From the cell containing the given text, extract its center point as (x, y) coordinate. 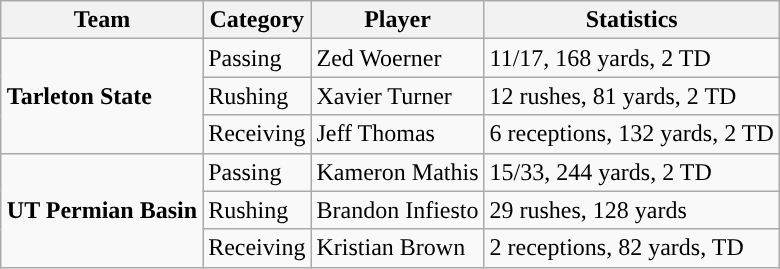
2 receptions, 82 yards, TD (632, 248)
29 rushes, 128 yards (632, 210)
Brandon Infiesto (398, 210)
UT Permian Basin (102, 210)
Kameron Mathis (398, 172)
Jeff Thomas (398, 134)
Tarleton State (102, 96)
Zed Woerner (398, 58)
6 receptions, 132 yards, 2 TD (632, 134)
12 rushes, 81 yards, 2 TD (632, 96)
Category (257, 20)
15/33, 244 yards, 2 TD (632, 172)
Kristian Brown (398, 248)
Team (102, 20)
11/17, 168 yards, 2 TD (632, 58)
Player (398, 20)
Statistics (632, 20)
Xavier Turner (398, 96)
